For the text-containing cell, return its midpoint in (x, y) coordinate format. 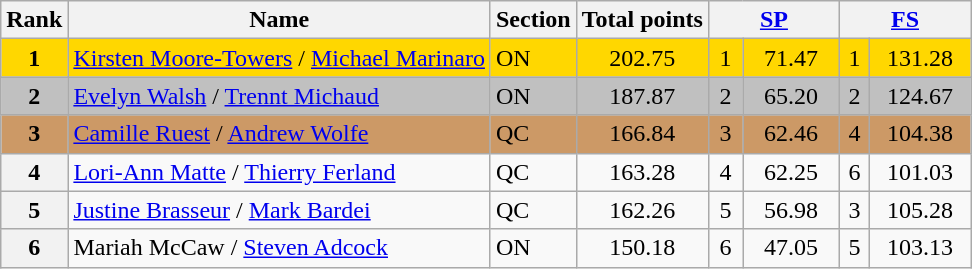
163.28 (642, 172)
FS (904, 20)
Evelyn Walsh / Trennt Michaud (280, 96)
202.75 (642, 58)
Total points (642, 20)
Kirsten Moore-Towers / Michael Marinaro (280, 58)
47.05 (792, 248)
105.28 (920, 210)
Rank (34, 20)
131.28 (920, 58)
Mariah McCaw / Steven Adcock (280, 248)
56.98 (792, 210)
62.46 (792, 134)
166.84 (642, 134)
65.20 (792, 96)
SP (774, 20)
103.13 (920, 248)
Name (280, 20)
Section (533, 20)
124.67 (920, 96)
104.38 (920, 134)
162.26 (642, 210)
150.18 (642, 248)
187.87 (642, 96)
Justine Brasseur / Mark Bardei (280, 210)
Lori-Ann Matte / Thierry Ferland (280, 172)
Camille Ruest / Andrew Wolfe (280, 134)
101.03 (920, 172)
62.25 (792, 172)
71.47 (792, 58)
